Pinpoint the cell where the given text exists, returning its [x, y] midpoint coordinate. 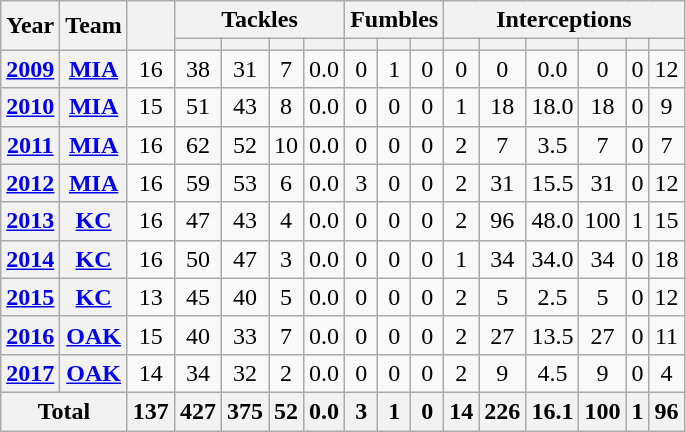
32 [244, 373]
18.0 [552, 107]
59 [198, 183]
15.5 [552, 183]
Total [64, 411]
10 [286, 145]
2014 [30, 259]
137 [150, 411]
2017 [30, 373]
375 [244, 411]
2011 [30, 145]
4.5 [552, 373]
Interceptions [564, 20]
34.0 [552, 259]
2010 [30, 107]
226 [502, 411]
2013 [30, 221]
53 [244, 183]
Fumbles [394, 20]
3.5 [552, 145]
8 [286, 107]
33 [244, 335]
62 [198, 145]
427 [198, 411]
Team [94, 26]
38 [198, 69]
13 [150, 297]
48.0 [552, 221]
Tackles [259, 20]
11 [666, 335]
2015 [30, 297]
2009 [30, 69]
2012 [30, 183]
13.5 [552, 335]
45 [198, 297]
51 [198, 107]
Year [30, 26]
2.5 [552, 297]
16.1 [552, 411]
50 [198, 259]
6 [286, 183]
2016 [30, 335]
